Detect which cell encompasses the target text, then output its (X, Y) center coordinate. 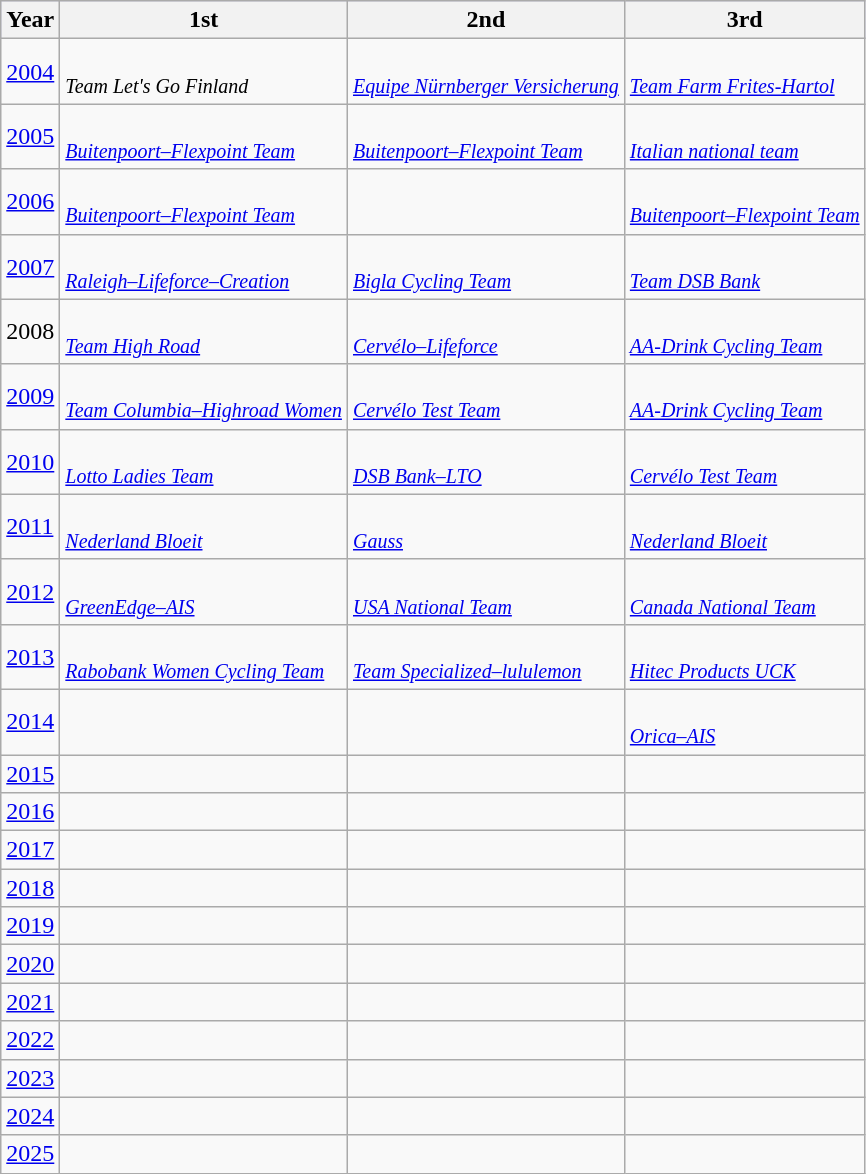
GreenEdge–AIS (204, 592)
1st (204, 20)
2015 (30, 773)
2011 (30, 526)
Italian national team (744, 136)
2024 (30, 1116)
2017 (30, 850)
2013 (30, 656)
2025 (30, 1154)
Lotto Ladies Team (204, 462)
Orica–AIS (744, 722)
2005 (30, 136)
2010 (30, 462)
Raleigh–Lifeforce–Creation (204, 266)
Year (30, 20)
2nd (486, 20)
Rabobank Women Cycling Team (204, 656)
Team Specialized–lululemon (486, 656)
2012 (30, 592)
Canada National Team (744, 592)
2020 (30, 964)
2023 (30, 1078)
2006 (30, 202)
2016 (30, 812)
2018 (30, 888)
2019 (30, 926)
2004 (30, 72)
3rd (744, 20)
2014 (30, 722)
2022 (30, 1040)
Team DSB Bank (744, 266)
2008 (30, 332)
Equipe Nürnberger Versicherung (486, 72)
Team Farm Frites-Hartol (744, 72)
Team High Road (204, 332)
Cervélo–Lifeforce (486, 332)
DSB Bank–LTO (486, 462)
Hitec Products UCK (744, 656)
Bigla Cycling Team (486, 266)
USA National Team (486, 592)
2009 (30, 396)
2021 (30, 1002)
Team Columbia–Highroad Women (204, 396)
Gauss (486, 526)
Team Let's Go Finland (204, 72)
2007 (30, 266)
